Output the [x, y] coordinate of the center of the cell containing the given text.  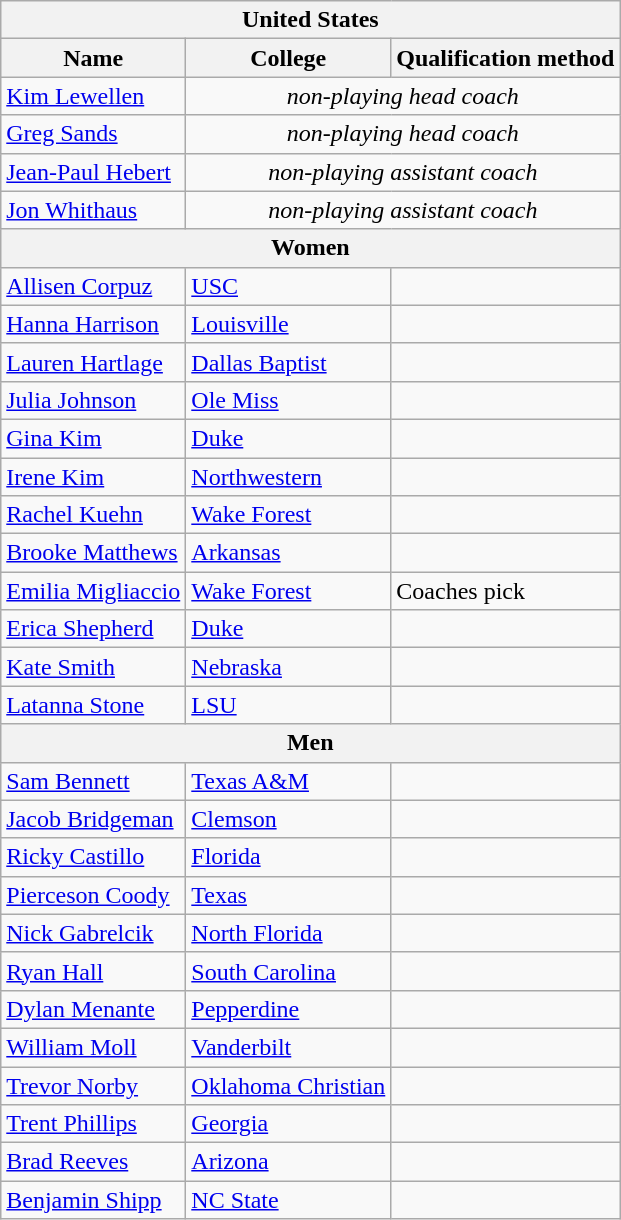
Louisville [288, 324]
Pierceson Coody [94, 895]
United States [310, 20]
USC [288, 286]
South Carolina [288, 971]
LSU [288, 705]
Brooke Matthews [94, 553]
Trent Phillips [94, 1124]
Gina Kim [94, 438]
Trevor Norby [94, 1085]
Latanna Stone [94, 705]
Georgia [288, 1124]
Oklahoma Christian [288, 1085]
Qualification method [506, 58]
Rachel Kuehn [94, 515]
Irene Kim [94, 477]
Brad Reeves [94, 1162]
College [288, 58]
Pepperdine [288, 1009]
Sam Bennett [94, 781]
Allisen Corpuz [94, 286]
Coaches pick [506, 591]
Women [310, 248]
Jean-Paul Hebert [94, 172]
Jon Whithaus [94, 210]
Emilia Migliaccio [94, 591]
Greg Sands [94, 134]
Ryan Hall [94, 971]
Erica Shepherd [94, 629]
North Florida [288, 933]
Northwestern [288, 477]
Nick Gabrelcik [94, 933]
Arkansas [288, 553]
Jacob Bridgeman [94, 819]
Florida [288, 857]
Ole Miss [288, 400]
Texas [288, 895]
William Moll [94, 1047]
Men [310, 743]
Hanna Harrison [94, 324]
Lauren Hartlage [94, 362]
Julia Johnson [94, 400]
Arizona [288, 1162]
Dallas Baptist [288, 362]
Nebraska [288, 667]
Texas A&M [288, 781]
Dylan Menante [94, 1009]
Kim Lewellen [94, 96]
Kate Smith [94, 667]
Clemson [288, 819]
Benjamin Shipp [94, 1200]
NC State [288, 1200]
Ricky Castillo [94, 857]
Vanderbilt [288, 1047]
Name [94, 58]
